Return [X, Y] of the center of cell containing provided text 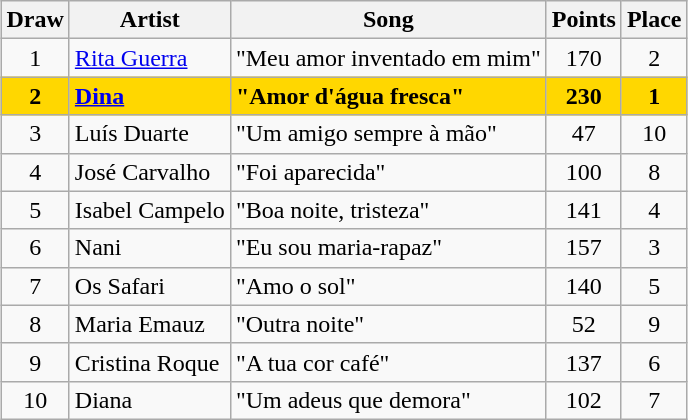
Points [584, 20]
230 [584, 96]
"A tua cor café" [388, 362]
José Carvalho [150, 172]
170 [584, 58]
102 [584, 400]
"Outra noite" [388, 324]
"Amor d'água fresca" [388, 96]
Dina [150, 96]
52 [584, 324]
"Boa noite, tristeza" [388, 210]
Isabel Campelo [150, 210]
Rita Guerra [150, 58]
"Foi aparecida" [388, 172]
137 [584, 362]
Diana [150, 400]
140 [584, 286]
141 [584, 210]
Cristina Roque [150, 362]
47 [584, 134]
"Eu sou maria-rapaz" [388, 248]
100 [584, 172]
157 [584, 248]
"Um amigo sempre à mão" [388, 134]
"Amo o sol" [388, 286]
"Meu amor inventado em mim" [388, 58]
Luís Duarte [150, 134]
Maria Emauz [150, 324]
Draw [35, 20]
Nani [150, 248]
"Um adeus que demora" [388, 400]
Artist [150, 20]
Os Safari [150, 286]
Song [388, 20]
Place [654, 20]
